Detect which cell encompasses the target text, then output its (x, y) center coordinate. 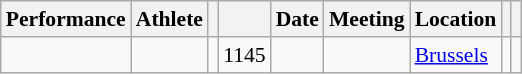
Athlete (170, 19)
Brussels (456, 55)
Meeting (367, 19)
1145 (244, 55)
Performance (66, 19)
Location (456, 19)
Date (298, 19)
